Capture the cell that displays the provided text and extract its (x, y) central coordinate. 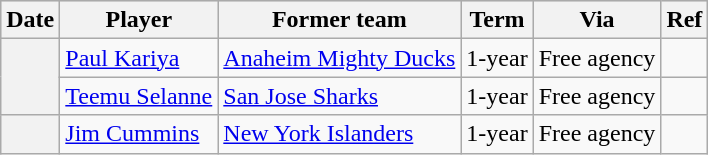
Former team (340, 20)
Paul Kariya (139, 58)
Teemu Selanne (139, 96)
Player (139, 20)
Date (30, 20)
Via (597, 20)
Anaheim Mighty Ducks (340, 58)
Ref (684, 20)
San Jose Sharks (340, 96)
Term (497, 20)
New York Islanders (340, 134)
Jim Cummins (139, 134)
